Return the [X, Y] coordinate for the center point of the cell that contains the specified text.  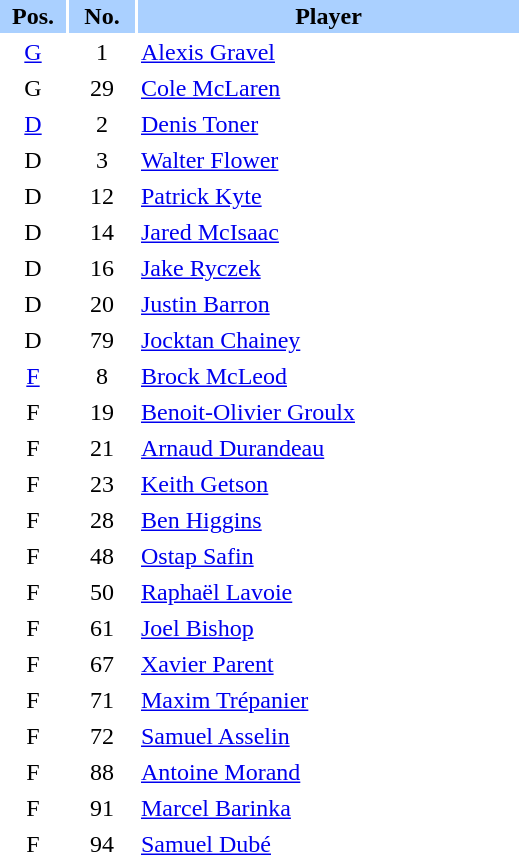
Denis Toner [328, 124]
67 [102, 664]
28 [102, 520]
Pos. [33, 16]
91 [102, 808]
Jocktan Chainey [328, 340]
Ostap Safin [328, 556]
50 [102, 592]
Walter Flower [328, 160]
2 [102, 124]
71 [102, 700]
72 [102, 736]
Jared McIsaac [328, 232]
Marcel Barinka [328, 808]
Xavier Parent [328, 664]
Antoine Morand [328, 772]
16 [102, 268]
Benoit-Olivier Groulx [328, 412]
Justin Barron [328, 304]
8 [102, 376]
88 [102, 772]
Alexis Gravel [328, 52]
Player [328, 16]
Brock McLeod [328, 376]
12 [102, 196]
Keith Getson [328, 484]
Maxim Trépanier [328, 700]
Patrick Kyte [328, 196]
48 [102, 556]
Joel Bishop [328, 628]
21 [102, 448]
No. [102, 16]
Arnaud Durandeau [328, 448]
1 [102, 52]
Cole McLaren [328, 88]
79 [102, 340]
20 [102, 304]
29 [102, 88]
19 [102, 412]
Ben Higgins [328, 520]
61 [102, 628]
23 [102, 484]
Raphaël Lavoie [328, 592]
3 [102, 160]
Samuel Asselin [328, 736]
14 [102, 232]
Jake Ryczek [328, 268]
